Capture the cell that displays the provided text and extract its (x, y) central coordinate. 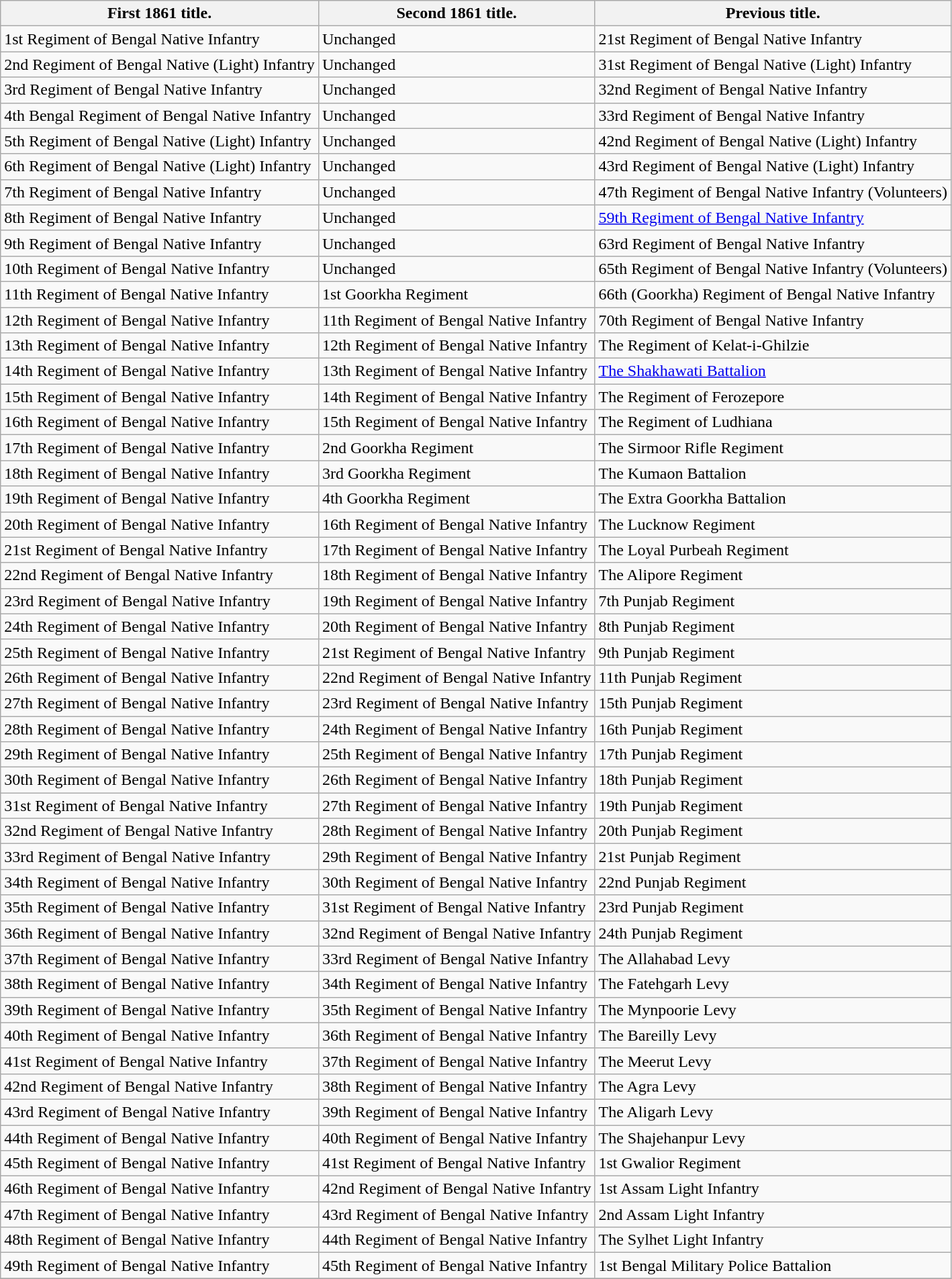
7th Punjab Regiment (773, 601)
21st Punjab Regiment (773, 857)
43rd Regiment of Bengal Native (Light) Infantry (773, 167)
Previous title. (773, 13)
2nd Goorkha Regiment (457, 448)
17th Punjab Regiment (773, 755)
65th Regiment of Bengal Native Infantry (Volunteers) (773, 269)
The Sirmoor Rifle Regiment (773, 448)
First 1861 title. (160, 13)
31st Regiment of Bengal Native (Light) Infantry (773, 64)
11th Punjab Regiment (773, 677)
49th Regiment of Bengal Native Infantry (160, 1266)
3rd Regiment of Bengal Native Infantry (160, 90)
1st Bengal Military Police Battalion (773, 1266)
16th Punjab Regiment (773, 728)
4th Bengal Regiment of Bengal Native Infantry (160, 115)
9th Punjab Regiment (773, 652)
42nd Regiment of Bengal Native (Light) Infantry (773, 141)
The Kumaon Battalion (773, 473)
1st Assam Light Infantry (773, 1189)
46th Regiment of Bengal Native Infantry (160, 1189)
The Shakhawati Battalion (773, 371)
47th Regiment of Bengal Native Infantry (Volunteers) (773, 192)
6th Regiment of Bengal Native (Light) Infantry (160, 167)
70th Regiment of Bengal Native Infantry (773, 320)
Second 1861 title. (457, 13)
The Regiment of Kelat-i-Ghilzie (773, 346)
The Mynpoorie Levy (773, 1010)
7th Regiment of Bengal Native Infantry (160, 192)
20th Punjab Regiment (773, 831)
The Regiment of Ludhiana (773, 422)
The Allahabad Levy (773, 959)
The Meerut Levy (773, 1061)
2nd Regiment of Bengal Native (Light) Infantry (160, 64)
15th Punjab Regiment (773, 703)
10th Regiment of Bengal Native Infantry (160, 269)
The Extra Goorkha Battalion (773, 499)
The Bareilly Levy (773, 1035)
24th Punjab Regiment (773, 933)
22nd Punjab Regiment (773, 882)
5th Regiment of Bengal Native (Light) Infantry (160, 141)
1st Regiment of Bengal Native Infantry (160, 39)
18th Punjab Regiment (773, 780)
8th Regiment of Bengal Native Infantry (160, 218)
The Fatehgarh Levy (773, 984)
66th (Goorkha) Regiment of Bengal Native Infantry (773, 294)
3rd Goorkha Regiment (457, 473)
The Loyal Purbeah Regiment (773, 550)
23rd Punjab Regiment (773, 908)
The Shajehanpur Levy (773, 1138)
59th Regiment of Bengal Native Infantry (773, 218)
2nd Assam Light Infantry (773, 1215)
48th Regiment of Bengal Native Infantry (160, 1240)
4th Goorkha Regiment (457, 499)
The Sylhet Light Infantry (773, 1240)
The Regiment of Ferozepore (773, 397)
47th Regiment of Bengal Native Infantry (160, 1215)
1st Goorkha Regiment (457, 294)
The Lucknow Regiment (773, 524)
9th Regiment of Bengal Native Infantry (160, 243)
The Alipore Regiment (773, 575)
The Agra Levy (773, 1086)
8th Punjab Regiment (773, 626)
1st Gwalior Regiment (773, 1164)
The Aligarh Levy (773, 1112)
19th Punjab Regiment (773, 806)
63rd Regiment of Bengal Native Infantry (773, 243)
